Output the (X, Y) coordinate of the center of the cell containing the given text.  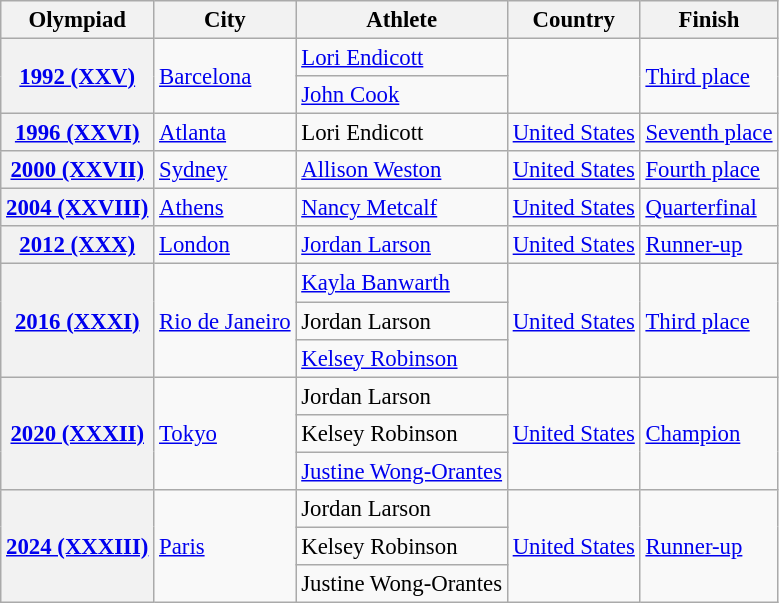
Tokyo (225, 434)
Barcelona (225, 76)
Rio de Janeiro (225, 320)
Quarterfinal (709, 208)
Atlanta (225, 133)
Finish (709, 20)
Seventh place (709, 133)
1996 (XXVI) (78, 133)
2004 (XXVIII) (78, 208)
2024 (XXXIII) (78, 546)
Champion (709, 434)
2000 (XXVII) (78, 170)
Athens (225, 208)
Country (574, 20)
Kayla Banwarth (402, 283)
John Cook (402, 95)
2020 (XXXII) (78, 434)
2012 (XXX) (78, 245)
Paris (225, 546)
Allison Weston (402, 170)
Olympiad (78, 20)
1992 (XXV) (78, 76)
Fourth place (709, 170)
Sydney (225, 170)
Nancy Metcalf (402, 208)
Athlete (402, 20)
City (225, 20)
London (225, 245)
2016 (XXXI) (78, 320)
